Capture the cell that displays the provided text and extract its (X, Y) central coordinate. 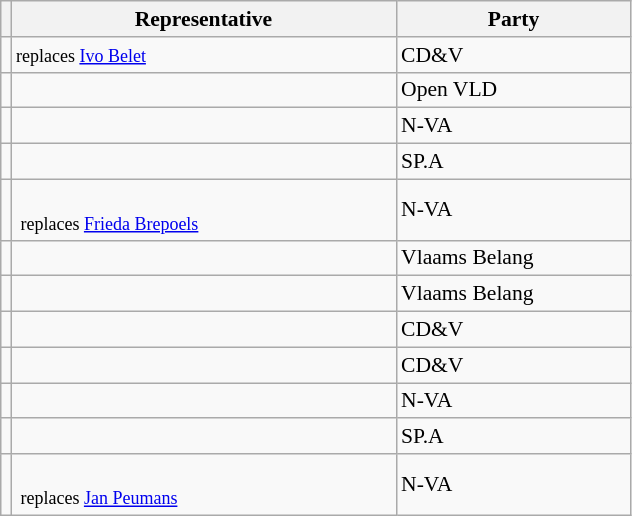
Representative (204, 19)
Open VLD (514, 90)
replaces Jan Peumans (204, 484)
replaces Ivo Belet (204, 55)
Party (514, 19)
replaces Frieda Brepoels (204, 210)
